Find where the given text appears and provide that cell's center as [x, y] coordinate. 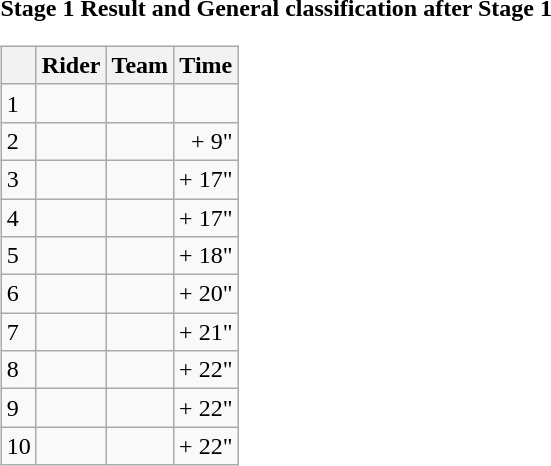
2 [18, 141]
+ 9" [206, 141]
5 [18, 256]
Time [206, 65]
7 [18, 332]
+ 21" [206, 332]
9 [18, 408]
8 [18, 370]
10 [18, 446]
4 [18, 217]
6 [18, 294]
Rider [71, 65]
1 [18, 103]
3 [18, 179]
Team [140, 65]
+ 20" [206, 294]
+ 18" [206, 256]
